From the cell containing the given text, extract its center point as (x, y) coordinate. 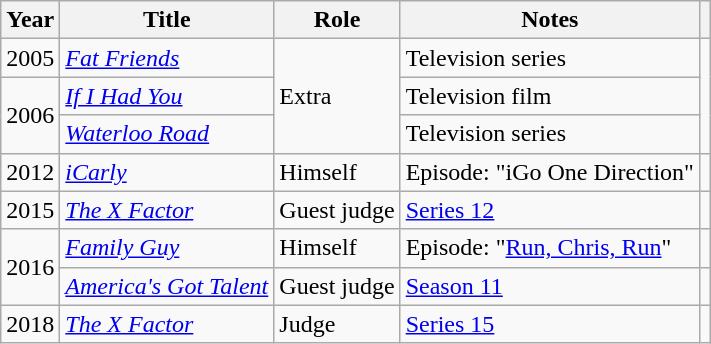
Series 12 (550, 210)
America's Got Talent (167, 286)
Judge (337, 324)
2016 (30, 267)
Television film (550, 96)
Family Guy (167, 248)
Notes (550, 20)
Season 11 (550, 286)
2005 (30, 58)
Extra (337, 96)
2006 (30, 115)
2018 (30, 324)
Year (30, 20)
Role (337, 20)
Fat Friends (167, 58)
If I Had You (167, 96)
Episode: "Run, Chris, Run" (550, 248)
2015 (30, 210)
Episode: "iGo One Direction" (550, 172)
Series 15 (550, 324)
2012 (30, 172)
Waterloo Road (167, 134)
Title (167, 20)
iCarly (167, 172)
